Pinpoint the cell where the given text exists, returning its [X, Y] midpoint coordinate. 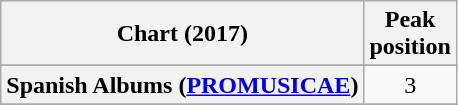
Spanish Albums (PROMUSICAE) [182, 85]
3 [410, 85]
Chart (2017) [182, 34]
Peak position [410, 34]
